Output the (x, y) coordinate of the center of the cell containing the given text.  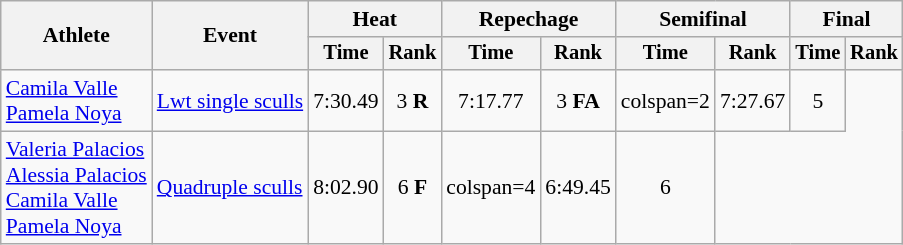
3 FA (578, 100)
6:49.45 (578, 188)
Quadruple sculls (230, 188)
colspan=4 (490, 188)
Repechage (528, 19)
8:02.90 (346, 188)
Final (846, 19)
Athlete (76, 36)
3 R (413, 100)
Valeria PalaciosAlessia PalaciosCamila VallePamela Noya (76, 188)
6 F (413, 188)
Lwt single sculls (230, 100)
5 (818, 100)
7:27.67 (752, 100)
7:30.49 (346, 100)
colspan=2 (666, 100)
Semifinal (704, 19)
Event (230, 36)
Heat (374, 19)
Camila VallePamela Noya (76, 100)
7:17.77 (490, 100)
6 (666, 188)
